Return the [x, y] coordinate for the center point of the cell that contains the specified text.  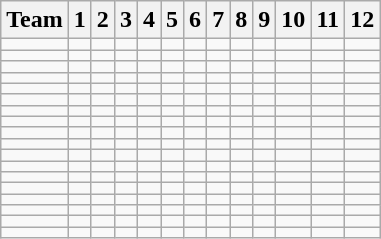
7 [218, 20]
5 [172, 20]
6 [196, 20]
1 [80, 20]
9 [264, 20]
4 [148, 20]
Team [35, 20]
2 [102, 20]
8 [242, 20]
12 [362, 20]
11 [328, 20]
3 [126, 20]
10 [294, 20]
